Find where the given text appears and provide that cell's center as (x, y) coordinate. 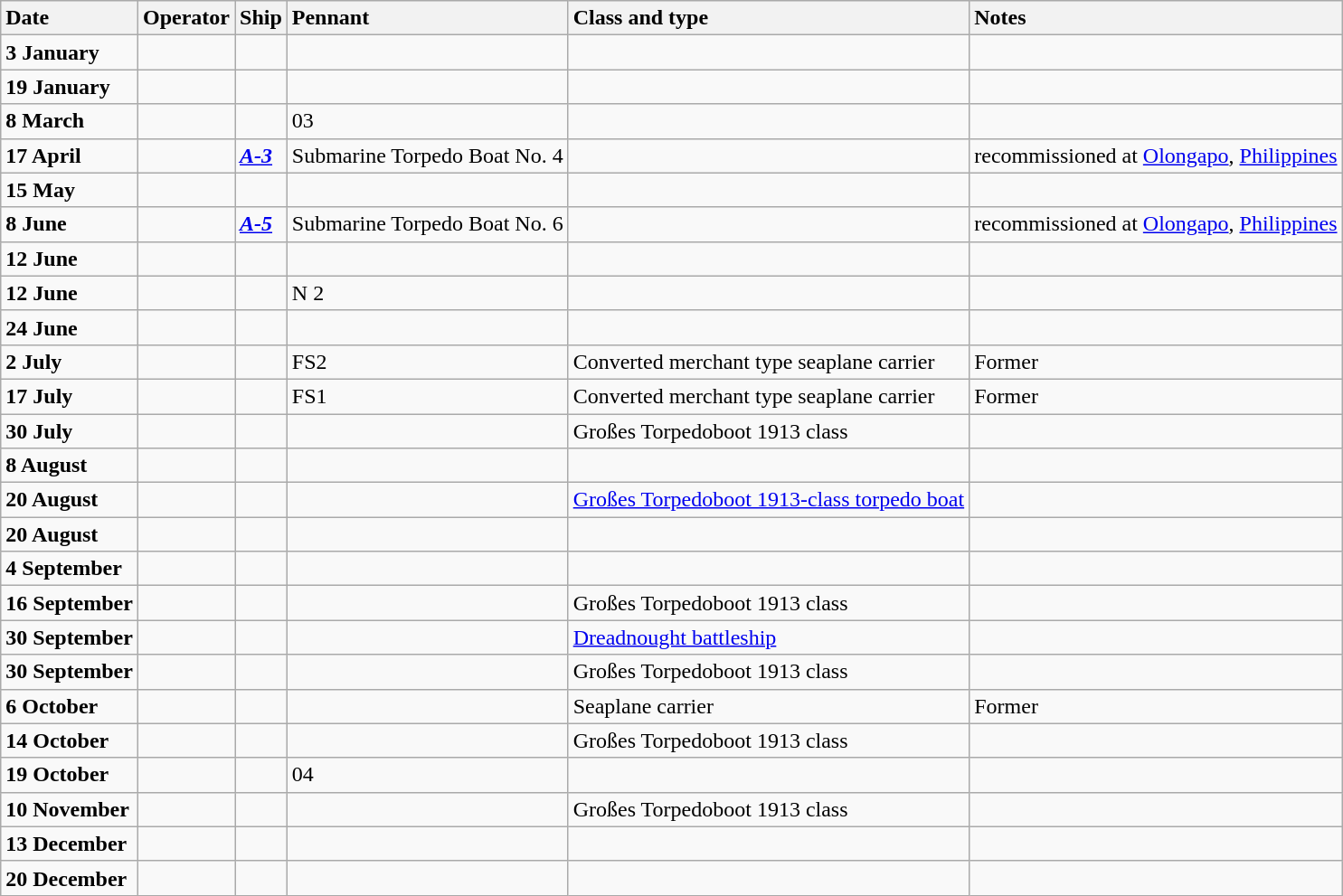
03 (427, 121)
Dreadnought battleship (769, 637)
10 November (70, 809)
A-3 (261, 156)
8 August (70, 466)
Submarine Torpedo Boat No. 6 (427, 224)
17 April (70, 156)
16 September (70, 603)
8 March (70, 121)
30 July (70, 431)
A-5 (261, 224)
20 December (70, 878)
Operator (186, 18)
Großes Torpedoboot 1913-class torpedo boat (769, 500)
24 June (70, 327)
3 January (70, 52)
Class and type (769, 18)
Seaplane carrier (769, 706)
13 December (70, 844)
8 June (70, 224)
Ship (261, 18)
19 January (70, 87)
2 July (70, 362)
04 (427, 775)
FS1 (427, 396)
15 May (70, 190)
FS2 (427, 362)
N 2 (427, 293)
Pennant (427, 18)
6 October (70, 706)
19 October (70, 775)
Notes (1156, 18)
14 October (70, 740)
Date (70, 18)
4 September (70, 569)
17 July (70, 396)
Submarine Torpedo Boat No. 4 (427, 156)
